Capture the cell that displays the provided text and extract its (X, Y) central coordinate. 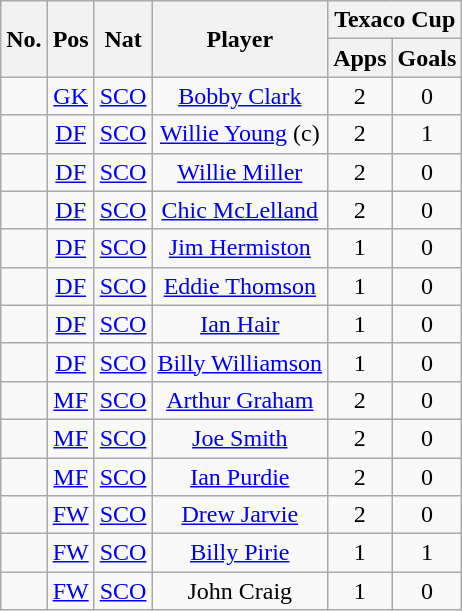
Willie Miller (240, 172)
Billy Pirie (240, 553)
Joe Smith (240, 438)
Texaco Cup (395, 20)
Pos (70, 39)
No. (24, 39)
Chic McLelland (240, 210)
Eddie Thomson (240, 286)
Arthur Graham (240, 400)
Billy Williamson (240, 362)
Ian Purdie (240, 477)
John Craig (240, 591)
Jim Hermiston (240, 248)
Player (240, 39)
Willie Young (c) (240, 134)
Goals (427, 58)
Bobby Clark (240, 96)
GK (70, 96)
Drew Jarvie (240, 515)
Apps (360, 58)
Ian Hair (240, 324)
Nat (123, 39)
